Identify which cell holds the provided text, then report its (x, y) central coordinate. 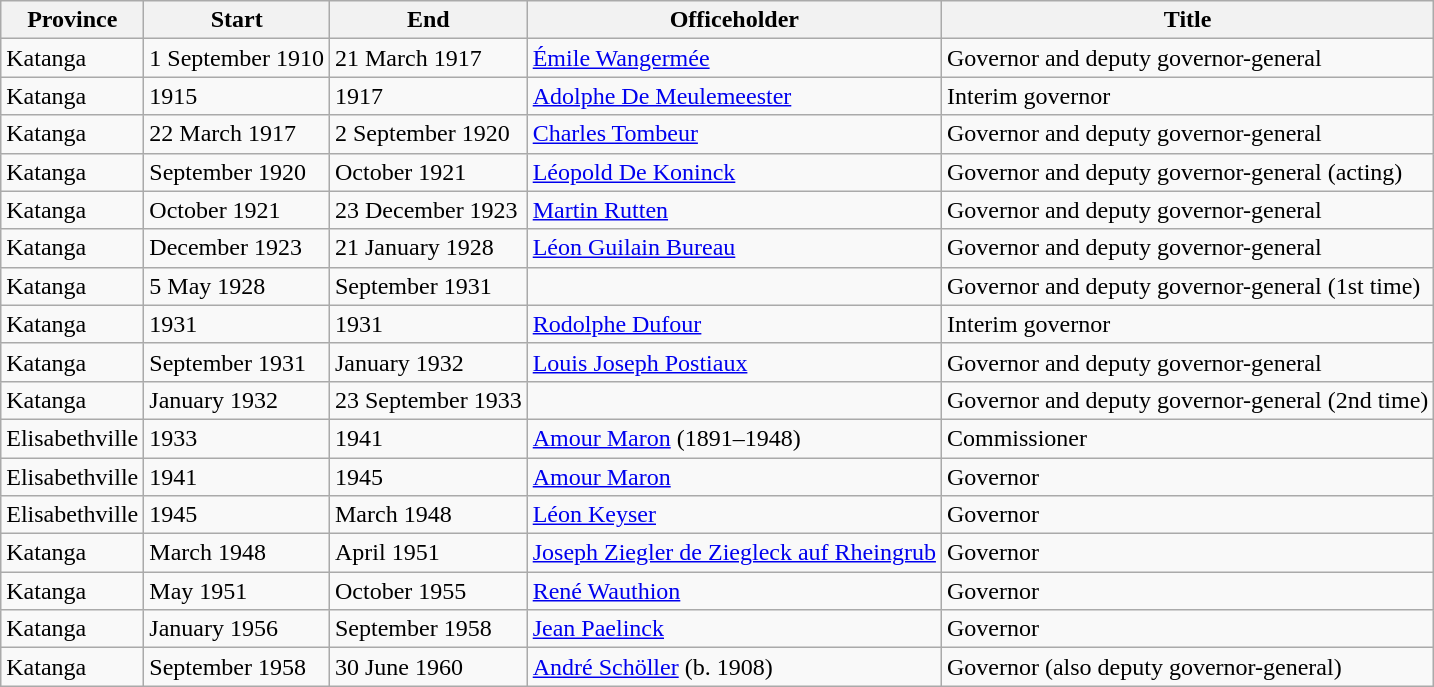
Martin Rutten (734, 210)
Start (237, 20)
December 1923 (237, 248)
Jean Paelinck (734, 629)
Amour Maron (1891–1948) (734, 438)
Émile Wangermée (734, 58)
Officeholder (734, 20)
Charles Tombeur (734, 134)
Adolphe De Meulemeester (734, 96)
Léopold De Koninck (734, 172)
Rodolphe Dufour (734, 324)
May 1951 (237, 591)
Amour Maron (734, 477)
October 1955 (428, 591)
21 January 1928 (428, 248)
Province (72, 20)
Title (1187, 20)
1915 (237, 96)
September 1920 (237, 172)
23 September 1933 (428, 400)
1 September 1910 (237, 58)
End (428, 20)
23 December 1923 (428, 210)
Louis Joseph Postiaux (734, 362)
Joseph Ziegler de Ziegleck auf Rheingrub (734, 553)
22 March 1917 (237, 134)
1933 (237, 438)
René Wauthion (734, 591)
1917 (428, 96)
Commissioner (1187, 438)
5 May 1928 (237, 286)
Léon Keyser (734, 515)
2 September 1920 (428, 134)
Governor and deputy governor-general (1st time) (1187, 286)
30 June 1960 (428, 667)
Governor (also deputy governor-general) (1187, 667)
21 March 1917 (428, 58)
André Schöller (b. 1908) (734, 667)
Governor and deputy governor-general (2nd time) (1187, 400)
January 1956 (237, 629)
April 1951 (428, 553)
Governor and deputy governor-general (acting) (1187, 172)
Léon Guilain Bureau (734, 248)
